Extract the [x, y] coordinate from the center of the cell holding the provided text.  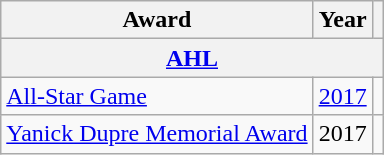
Award [157, 20]
AHL [192, 58]
Year [342, 20]
All-Star Game [157, 96]
Yanick Dupre Memorial Award [157, 134]
